Return the (x, y) coordinate for the center point of the cell that contains the specified text.  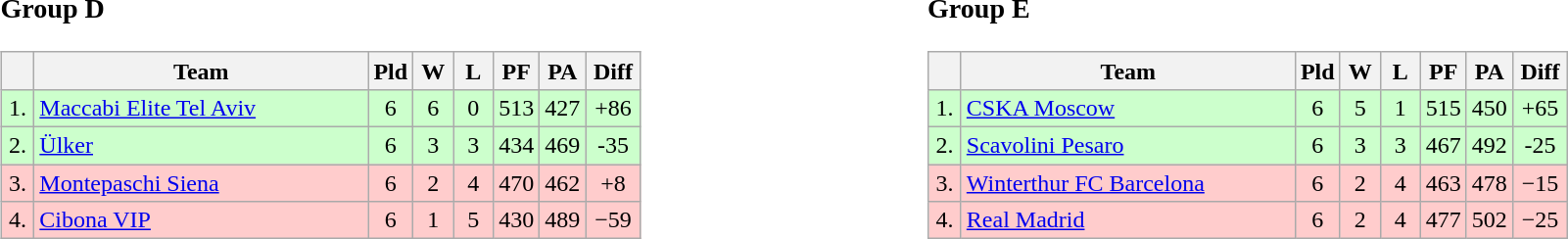
513 (517, 108)
489 (562, 220)
-35 (613, 146)
430 (517, 220)
+8 (613, 183)
Real Madrid (1128, 220)
502 (1489, 220)
+86 (613, 108)
+65 (1540, 108)
463 (1444, 183)
469 (562, 146)
427 (562, 108)
515 (1444, 108)
0 (474, 108)
−59 (613, 220)
467 (1444, 146)
−25 (1540, 220)
477 (1444, 220)
-25 (1540, 146)
470 (517, 183)
Winterthur FC Barcelona (1128, 183)
Maccabi Elite Tel Aviv (202, 108)
Scavolini Pesaro (1128, 146)
450 (1489, 108)
434 (517, 146)
478 (1489, 183)
−15 (1540, 183)
462 (562, 183)
Cibona VIP (202, 220)
492 (1489, 146)
CSKA Moscow (1128, 108)
Montepaschi Siena (202, 183)
Ülker (202, 146)
